Output the [X, Y] coordinate of the center of the cell containing the given text.  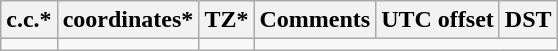
c.c.* [29, 20]
UTC offset [438, 20]
TZ* [226, 20]
Comments [315, 20]
coordinates* [128, 20]
DST [528, 20]
